Find where the given text appears and provide that cell's center as [X, Y] coordinate. 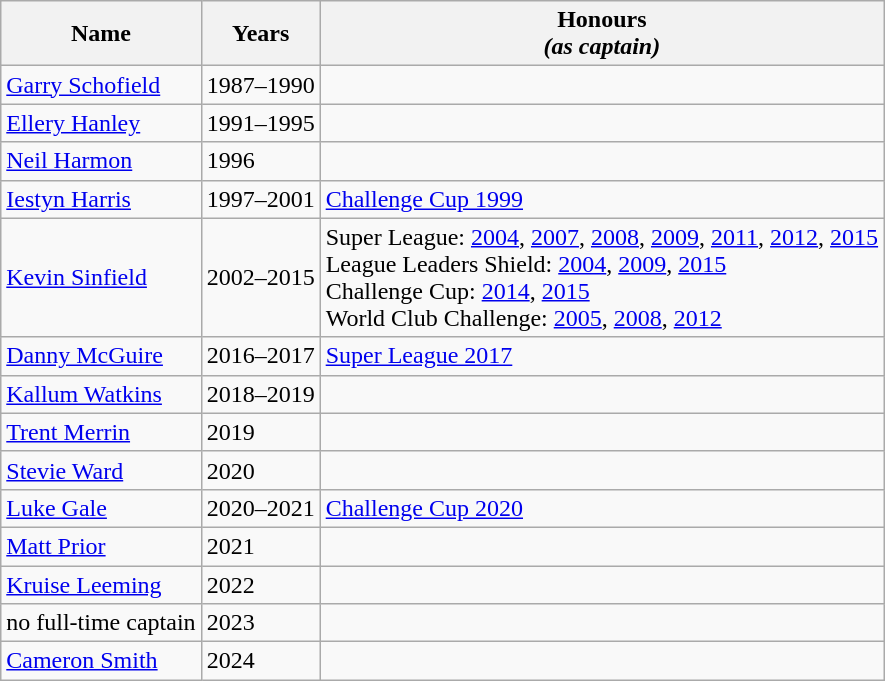
1997–2001 [260, 199]
Kevin Sinfield [101, 278]
Name [101, 34]
1996 [260, 161]
Kruise Leeming [101, 585]
no full-time captain [101, 623]
2019 [260, 432]
Garry Schofield [101, 85]
1987–1990 [260, 85]
Cameron Smith [101, 661]
Stevie Ward [101, 470]
2018–2019 [260, 394]
Honours(as captain) [602, 34]
Kallum Watkins [101, 394]
Challenge Cup 2020 [602, 508]
1991–1995 [260, 123]
2020–2021 [260, 508]
2020 [260, 470]
Challenge Cup 1999 [602, 199]
2021 [260, 546]
Ellery Hanley [101, 123]
2023 [260, 623]
Matt Prior [101, 546]
Super League 2017 [602, 356]
2024 [260, 661]
2016–2017 [260, 356]
2022 [260, 585]
Danny McGuire [101, 356]
Iestyn Harris [101, 199]
Neil Harmon [101, 161]
Trent Merrin [101, 432]
Years [260, 34]
Luke Gale [101, 508]
2002–2015 [260, 278]
